Return the [X, Y] coordinate for the center point of the cell that contains the specified text.  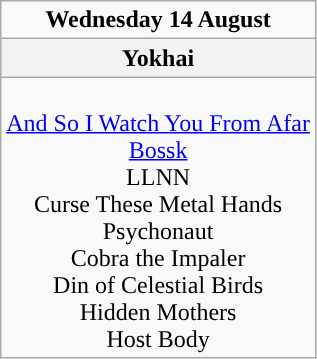
And So I Watch You From Afar Bossk LLNN Curse These Metal Hands Psychonaut Cobra the Impaler Din of Celestial Birds Hidden Mothers Host Body [158, 218]
Wednesday 14 August [158, 20]
Yokhai [158, 58]
